Locate the cell with the specified text and output its (x, y) center coordinate. 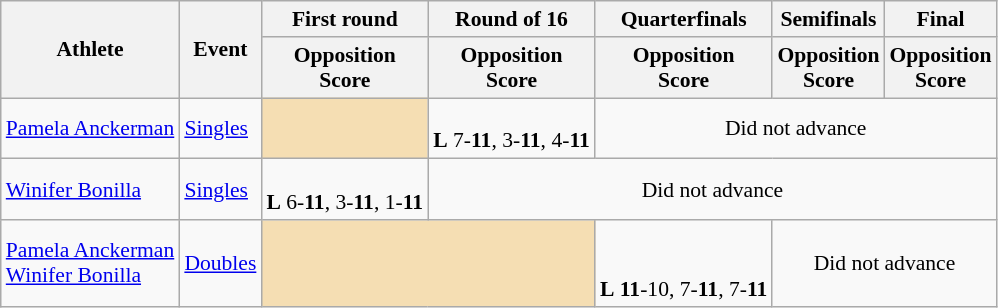
Doubles (220, 264)
L 6-11, 3-11, 1-11 (344, 190)
Pamela Anckerman (90, 128)
Quarterfinals (684, 19)
Pamela AnckermanWinifer Bonilla (90, 264)
Semifinals (828, 19)
First round (344, 19)
Final (941, 19)
L 7-11, 3-11, 4-11 (512, 128)
L 11-10, 7-11, 7-11 (684, 264)
Winifer Bonilla (90, 190)
Event (220, 50)
Round of 16 (512, 19)
Athlete (90, 50)
